Extract the (x, y) coordinate from the center of the cell holding the provided text.  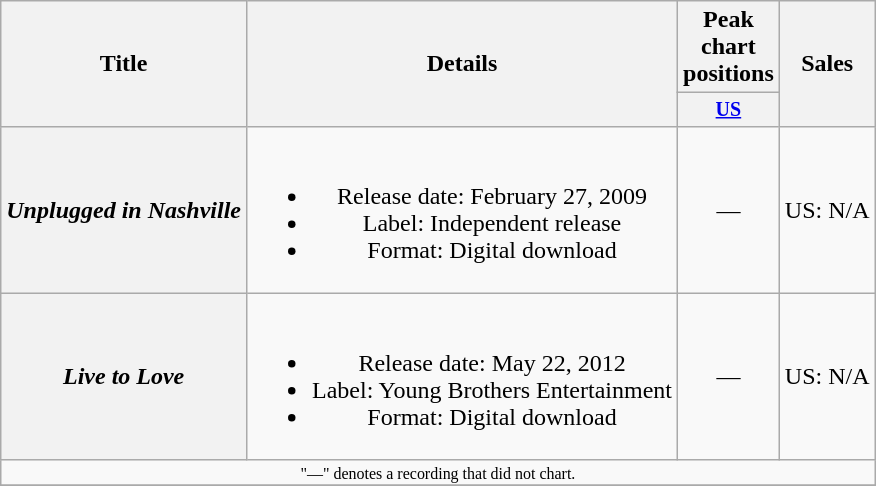
US (729, 110)
Peak chartpositions (729, 47)
Sales (827, 64)
Release date: February 27, 2009Label: Independent releaseFormat: Digital download (462, 210)
"—" denotes a recording that did not chart. (438, 472)
Title (124, 64)
Unplugged in Nashville (124, 210)
Live to Love (124, 376)
Details (462, 64)
Release date: May 22, 2012Label: Young Brothers EntertainmentFormat: Digital download (462, 376)
